For the text-containing cell, return its midpoint in (x, y) coordinate format. 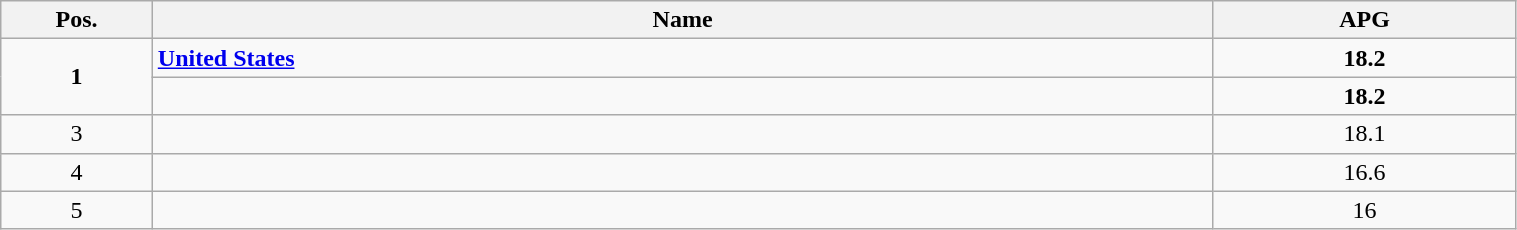
18.1 (1364, 134)
United States (682, 58)
4 (77, 172)
3 (77, 134)
16 (1364, 210)
APG (1364, 20)
16.6 (1364, 172)
1 (77, 77)
5 (77, 210)
Pos. (77, 20)
Name (682, 20)
